Return the [X, Y] coordinate for the center point of the cell that contains the specified text.  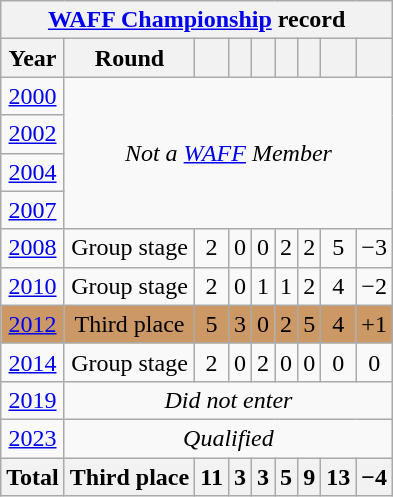
Total [33, 477]
−3 [374, 248]
−4 [374, 477]
2008 [33, 248]
2000 [33, 96]
2023 [33, 438]
2019 [33, 400]
+1 [374, 324]
2002 [33, 134]
2012 [33, 324]
13 [338, 477]
9 [310, 477]
2014 [33, 362]
Did not enter [228, 400]
2007 [33, 210]
Not a WAFF Member [228, 153]
2004 [33, 172]
WAFF Championship record [197, 20]
Qualified [228, 438]
Year [33, 58]
Round [129, 58]
11 [212, 477]
2010 [33, 286]
−2 [374, 286]
